Pinpoint the cell where the given text exists, returning its [x, y] midpoint coordinate. 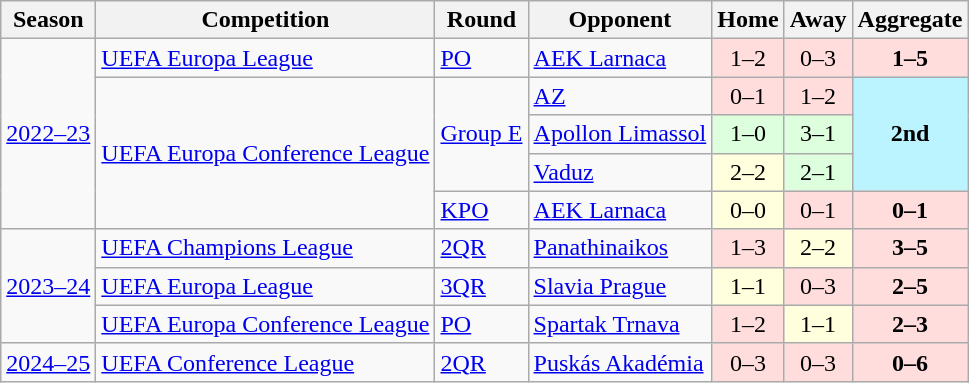
Home [748, 20]
KPO [482, 210]
1–5 [910, 58]
3QR [482, 286]
3–1 [818, 134]
Aggregate [910, 20]
AZ [620, 96]
0–6 [910, 362]
Apollon Limassol [620, 134]
2024–25 [48, 362]
Vaduz [620, 172]
2nd [910, 134]
1–0 [748, 134]
2–3 [910, 324]
Panathinaikos [620, 248]
Competition [266, 20]
3–5 [910, 248]
Puskás Akadémia [620, 362]
1–3 [748, 248]
Season [48, 20]
Opponent [620, 20]
Group E [482, 134]
2022–23 [48, 134]
Away [818, 20]
2–1 [818, 172]
UEFA Conference League [266, 362]
2–5 [910, 286]
UEFA Champions League [266, 248]
0–0 [748, 210]
2023–24 [48, 286]
Slavia Prague [620, 286]
Round [482, 20]
Spartak Trnava [620, 324]
